Capture the cell that displays the provided text and extract its (x, y) central coordinate. 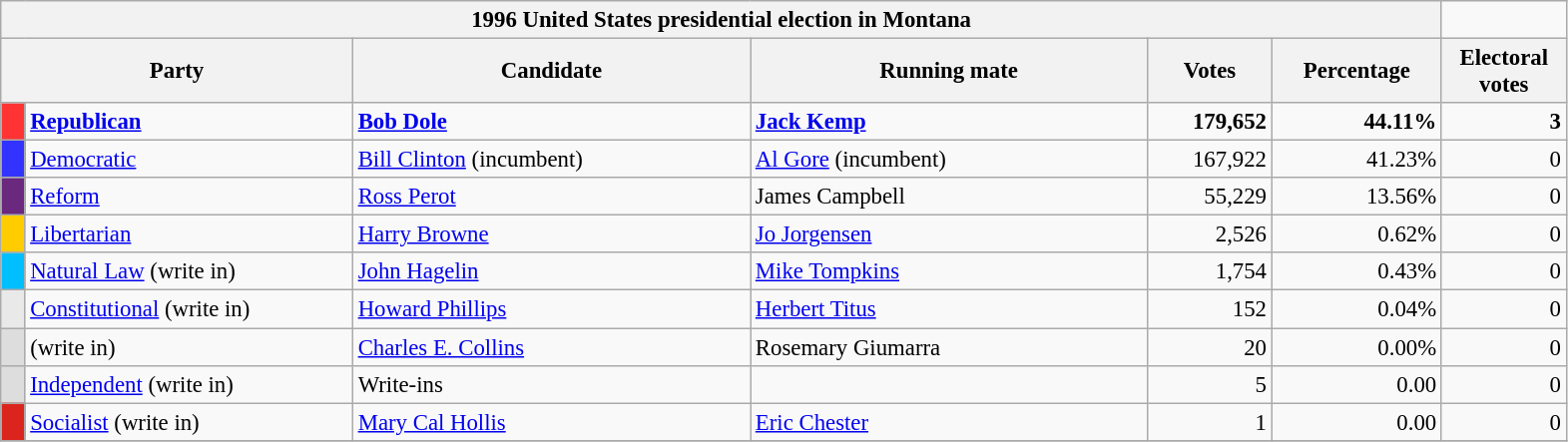
Socialist (write in) (189, 422)
John Hagelin (551, 272)
Bill Clinton (incumbent) (551, 160)
152 (1210, 309)
Natural Law (write in) (189, 272)
Eric Chester (949, 422)
Herbert Titus (949, 309)
167,922 (1210, 160)
0.43% (1356, 272)
Reform (189, 197)
Independent (write in) (189, 384)
Bob Dole (551, 122)
13.56% (1356, 197)
Republican (189, 122)
3 (1503, 122)
Candidate (551, 72)
Votes (1210, 72)
Howard Phillips (551, 309)
0.04% (1356, 309)
Rosemary Giumarra (949, 347)
0.00% (1356, 347)
1,754 (1210, 272)
Running mate (949, 72)
Harry Browne (551, 234)
Party (178, 72)
Democratic (189, 160)
Percentage (1356, 72)
55,229 (1210, 197)
Mary Cal Hollis (551, 422)
Charles E. Collins (551, 347)
44.11% (1356, 122)
1 (1210, 422)
1996 United States presidential election in Montana (722, 20)
2,526 (1210, 234)
0.62% (1356, 234)
Electoral votes (1503, 72)
5 (1210, 384)
Mike Tompkins (949, 272)
Jack Kemp (949, 122)
Ross Perot (551, 197)
20 (1210, 347)
(write in) (189, 347)
179,652 (1210, 122)
Jo Jorgensen (949, 234)
Al Gore (incumbent) (949, 160)
James Campbell (949, 197)
Write-ins (551, 384)
41.23% (1356, 160)
Constitutional (write in) (189, 309)
Libertarian (189, 234)
